Scan for the cell matching the given text and deliver its (X, Y) coordinate at center. 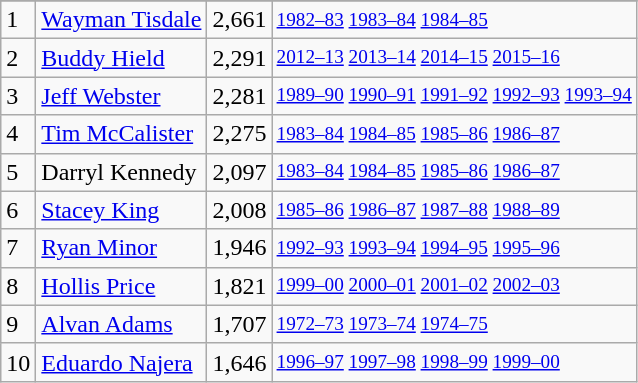
Eduardo Najera (122, 362)
1992–93 1993–94 1994–95 1995–96 (454, 248)
2,097 (240, 172)
7 (18, 248)
Jeff Webster (122, 96)
1996–97 1997–98 1998–99 1999–00 (454, 362)
2,291 (240, 58)
1,821 (240, 286)
Hollis Price (122, 286)
1982–83 1983–84 1984–85 (454, 20)
2 (18, 58)
Darryl Kennedy (122, 172)
1,946 (240, 248)
Stacey King (122, 210)
Ryan Minor (122, 248)
5 (18, 172)
4 (18, 134)
1972–73 1973–74 1974–75 (454, 324)
6 (18, 210)
Buddy Hield (122, 58)
3 (18, 96)
2012–13 2013–14 2014–15 2015–16 (454, 58)
9 (18, 324)
2,281 (240, 96)
1989–90 1990–91 1991–92 1992–93 1993–94 (454, 96)
10 (18, 362)
Alvan Adams (122, 324)
Wayman Tisdale (122, 20)
Tim McCalister (122, 134)
1999–00 2000–01 2001–02 2002–03 (454, 286)
1,646 (240, 362)
1,707 (240, 324)
1 (18, 20)
1985–86 1986–87 1987–88 1988–89 (454, 210)
2,661 (240, 20)
8 (18, 286)
2,008 (240, 210)
2,275 (240, 134)
